From the cell containing the given text, extract its center point as [X, Y] coordinate. 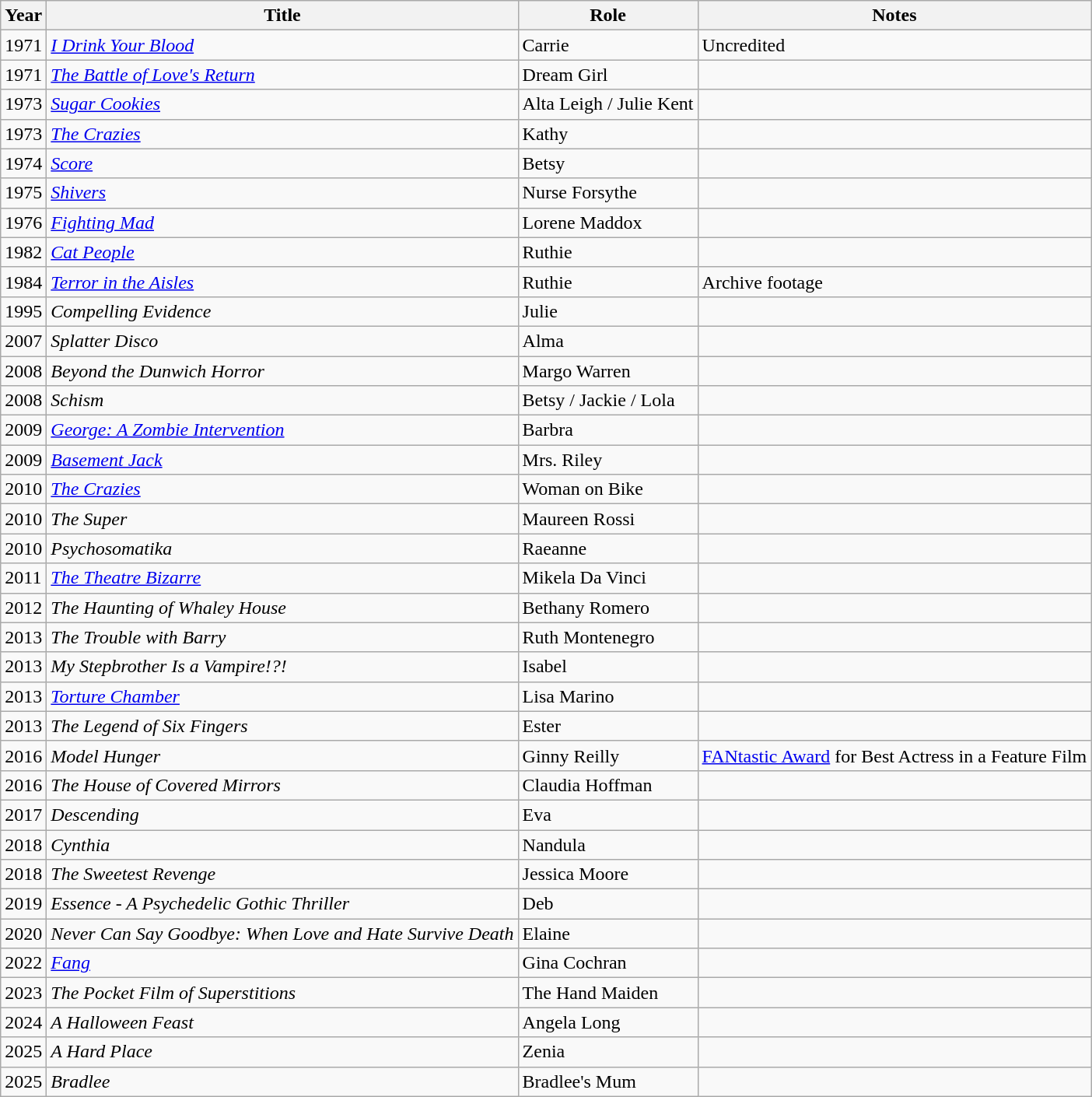
Bethany Romero [608, 608]
1976 [23, 223]
The Sweetest Revenge [282, 874]
The Pocket Film of Superstitions [282, 993]
2017 [23, 815]
Role [608, 16]
Angela Long [608, 1022]
Cynthia [282, 844]
A Halloween Feast [282, 1022]
Jessica Moore [608, 874]
Sugar Cookies [282, 104]
The Hand Maiden [608, 993]
2007 [23, 341]
Nurse Forsythe [608, 193]
Essence - A Psychedelic Gothic Thriller [282, 904]
Barbra [608, 430]
Claudia Hoffman [608, 785]
2011 [23, 578]
1975 [23, 193]
Julie [608, 311]
Betsy / Jackie / Lola [608, 401]
George: A Zombie Intervention [282, 430]
2012 [23, 608]
Isabel [608, 667]
2020 [23, 934]
Woman on Bike [608, 489]
Gina Cochran [608, 963]
Fang [282, 963]
Ester [608, 726]
Torture Chamber [282, 696]
2019 [23, 904]
Shivers [282, 193]
Uncredited [894, 45]
Ginny Reilly [608, 755]
Basement Jack [282, 460]
Never Can Say Goodbye: When Love and Hate Survive Death [282, 934]
Schism [282, 401]
Margo Warren [608, 371]
Lisa Marino [608, 696]
Archive footage [894, 282]
Year [23, 16]
Bradlee [282, 1081]
Psychosomatika [282, 548]
Fighting Mad [282, 223]
Beyond the Dunwich Horror [282, 371]
Splatter Disco [282, 341]
The Battle of Love's Return [282, 75]
Notes [894, 16]
Cat People [282, 252]
Descending [282, 815]
I Drink Your Blood [282, 45]
Zenia [608, 1052]
Betsy [608, 163]
Title [282, 16]
Alma [608, 341]
1974 [23, 163]
The Super [282, 519]
Deb [608, 904]
The Haunting of Whaley House [282, 608]
A Hard Place [282, 1052]
My Stepbrother Is a Vampire!?! [282, 667]
Dream Girl [608, 75]
The Trouble with Barry [282, 637]
Maureen Rossi [608, 519]
Elaine [608, 934]
Model Hunger [282, 755]
FANtastic Award for Best Actress in a Feature Film [894, 755]
Raeanne [608, 548]
Bradlee's Mum [608, 1081]
1995 [23, 311]
2023 [23, 993]
The Legend of Six Fingers [282, 726]
Compelling Evidence [282, 311]
1984 [23, 282]
1982 [23, 252]
Lorene Maddox [608, 223]
Mrs. Riley [608, 460]
2022 [23, 963]
The Theatre Bizarre [282, 578]
Score [282, 163]
Eva [608, 815]
Mikela Da Vinci [608, 578]
Ruth Montenegro [608, 637]
Nandula [608, 844]
Terror in the Aisles [282, 282]
Kathy [608, 134]
Alta Leigh / Julie Kent [608, 104]
Carrie [608, 45]
The House of Covered Mirrors [282, 785]
2024 [23, 1022]
